Determine the [X, Y] coordinate at the center of the cell enclosing the given text.  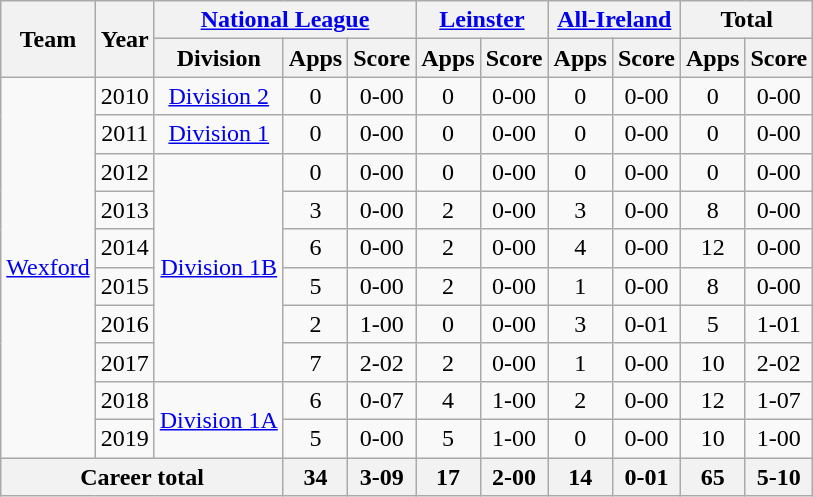
14 [580, 477]
5-10 [779, 477]
2010 [124, 96]
Division 2 [218, 96]
Total [746, 20]
2019 [124, 438]
2014 [124, 248]
2011 [124, 134]
Division 1 [218, 134]
7 [315, 362]
0-07 [382, 400]
2018 [124, 400]
All-Ireland [614, 20]
3-09 [382, 477]
2017 [124, 362]
Year [124, 39]
65 [712, 477]
Wexford [48, 268]
17 [448, 477]
National League [284, 20]
2016 [124, 324]
1-07 [779, 400]
Career total [142, 477]
2015 [124, 286]
Team [48, 39]
Division 1B [218, 267]
1-01 [779, 324]
Division 1A [218, 419]
2-00 [514, 477]
2013 [124, 210]
Leinster [482, 20]
34 [315, 477]
Division [218, 58]
2012 [124, 172]
